Output the (X, Y) coordinate of the center of the cell containing the given text.  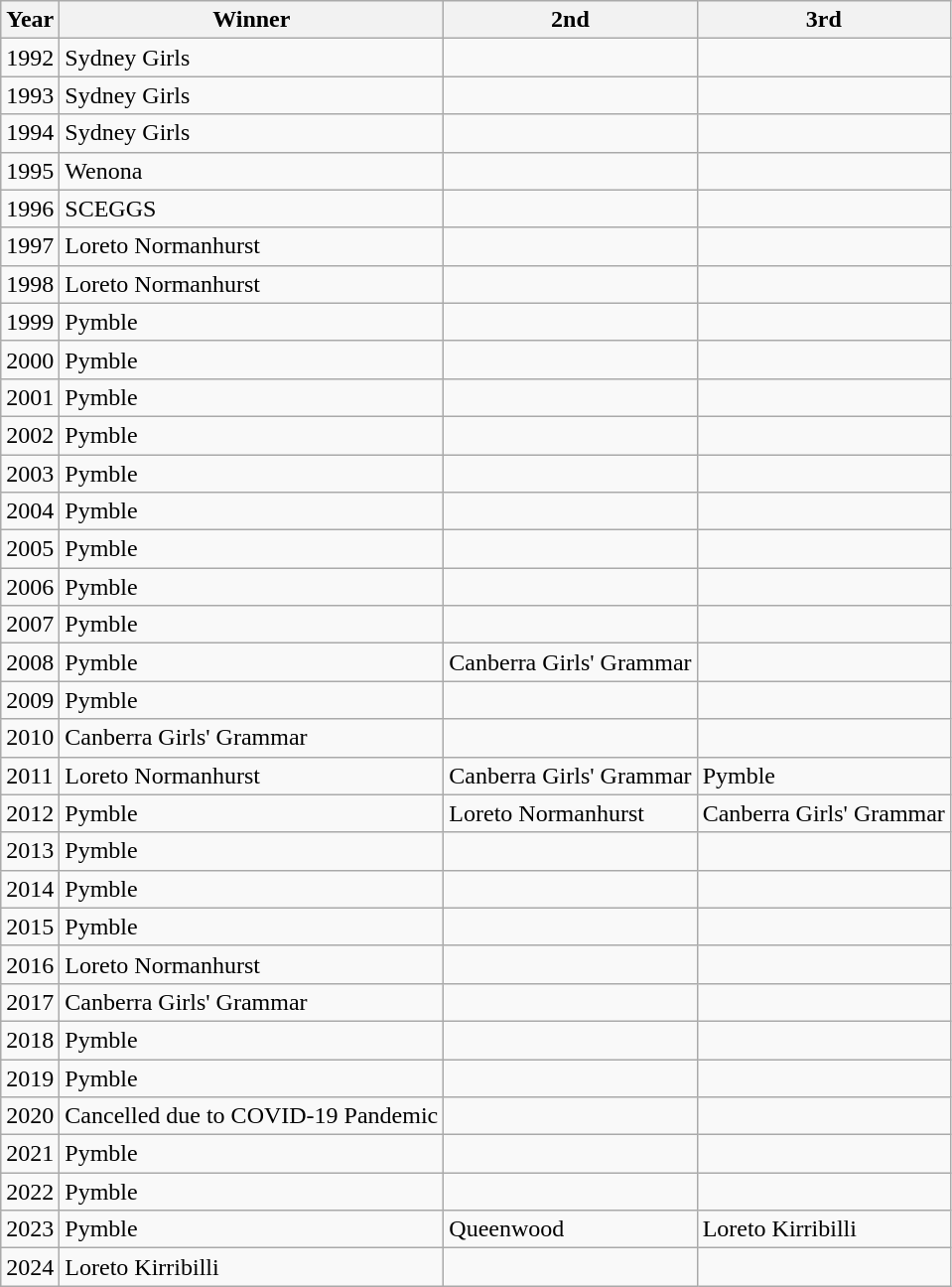
2004 (30, 511)
1993 (30, 95)
2022 (30, 1192)
2013 (30, 851)
2000 (30, 359)
2010 (30, 738)
SCEGGS (252, 209)
2003 (30, 474)
2007 (30, 625)
2011 (30, 776)
2012 (30, 813)
1999 (30, 322)
1997 (30, 246)
1994 (30, 133)
2018 (30, 1040)
2014 (30, 889)
2009 (30, 700)
Cancelled due to COVID-19 Pandemic (252, 1116)
2005 (30, 549)
Winner (252, 20)
2023 (30, 1229)
Queenwood (570, 1229)
3rd (824, 20)
1995 (30, 171)
2024 (30, 1267)
Wenona (252, 171)
2020 (30, 1116)
2008 (30, 662)
2002 (30, 435)
2017 (30, 1002)
2015 (30, 927)
Year (30, 20)
2021 (30, 1154)
2016 (30, 964)
2nd (570, 20)
1996 (30, 209)
1992 (30, 58)
2019 (30, 1077)
2006 (30, 587)
1998 (30, 284)
2001 (30, 397)
